Search for the cell housing the specified text and yield its [x, y] center coordinate. 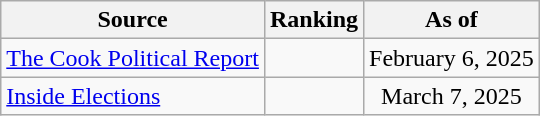
As of [452, 20]
The Cook Political Report [133, 58]
March 7, 2025 [452, 96]
Ranking [314, 20]
Inside Elections [133, 96]
February 6, 2025 [452, 58]
Source [133, 20]
